Capture the cell that displays the provided text and extract its (X, Y) central coordinate. 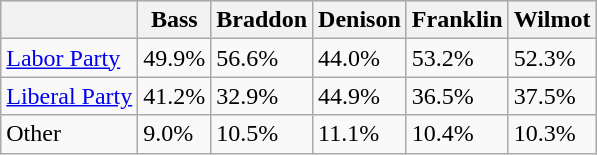
41.2% (174, 96)
Liberal Party (70, 96)
11.1% (360, 134)
9.0% (174, 134)
Other (70, 134)
44.9% (360, 96)
10.4% (457, 134)
Bass (174, 20)
Denison (360, 20)
10.5% (262, 134)
Franklin (457, 20)
37.5% (552, 96)
Braddon (262, 20)
44.0% (360, 58)
52.3% (552, 58)
36.5% (457, 96)
10.3% (552, 134)
53.2% (457, 58)
Labor Party (70, 58)
Wilmot (552, 20)
56.6% (262, 58)
49.9% (174, 58)
32.9% (262, 96)
